Locate the cell with the specified text and output its (X, Y) center coordinate. 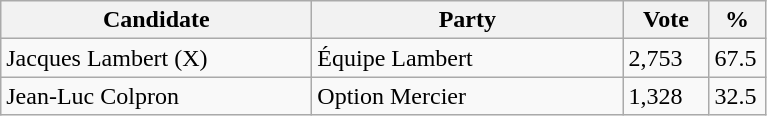
Équipe Lambert (468, 58)
Vote (666, 20)
% (737, 20)
Candidate (156, 20)
2,753 (666, 58)
67.5 (737, 58)
Party (468, 20)
1,328 (666, 96)
Jean-Luc Colpron (156, 96)
Jacques Lambert (X) (156, 58)
32.5 (737, 96)
Option Mercier (468, 96)
